Determine the (X, Y) coordinate at the center of the cell enclosing the given text.  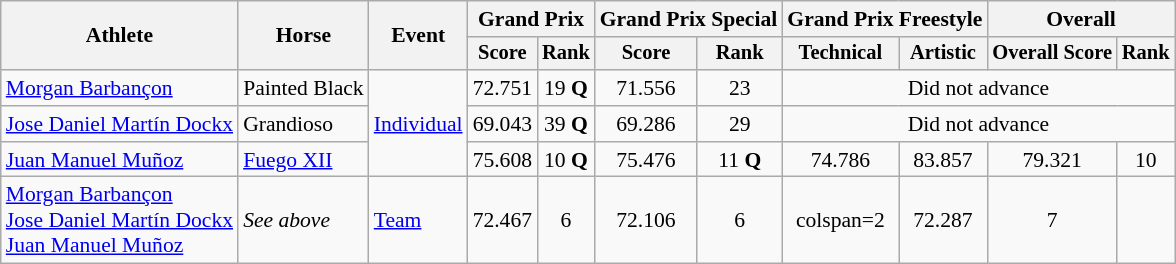
Technical (840, 54)
72.106 (646, 220)
Athlete (120, 36)
72.467 (502, 220)
11 Q (740, 160)
Fuego XII (304, 160)
Morgan Barbançon (120, 88)
10 Q (566, 160)
79.321 (1052, 160)
Overall Score (1052, 54)
Individual (418, 124)
colspan=2 (840, 220)
7 (1052, 220)
23 (740, 88)
Grandioso (304, 124)
72.751 (502, 88)
75.476 (646, 160)
Jose Daniel Martín Dockx (120, 124)
Grand Prix Freestyle (884, 19)
69.043 (502, 124)
Morgan BarbançonJose Daniel Martín DockxJuan Manuel Muñoz (120, 220)
Painted Black (304, 88)
Grand Prix (532, 19)
19 Q (566, 88)
74.786 (840, 160)
Event (418, 36)
Horse (304, 36)
72.287 (942, 220)
83.857 (942, 160)
Juan Manuel Muñoz (120, 160)
71.556 (646, 88)
10 (1146, 160)
Team (418, 220)
29 (740, 124)
75.608 (502, 160)
Overall (1080, 19)
39 Q (566, 124)
Artistic (942, 54)
See above (304, 220)
69.286 (646, 124)
Grand Prix Special (689, 19)
